Detect which cell encompasses the target text, then output its [X, Y] center coordinate. 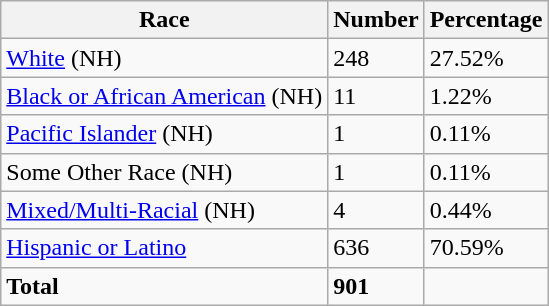
901 [376, 286]
4 [376, 210]
Race [164, 20]
1.22% [486, 96]
Number [376, 20]
Percentage [486, 20]
Pacific Islander (NH) [164, 134]
Black or African American (NH) [164, 96]
Some Other Race (NH) [164, 172]
White (NH) [164, 58]
Mixed/Multi-Racial (NH) [164, 210]
0.44% [486, 210]
27.52% [486, 58]
Total [164, 286]
Hispanic or Latino [164, 248]
11 [376, 96]
248 [376, 58]
70.59% [486, 248]
636 [376, 248]
